For the text-containing cell, return its midpoint in [X, Y] coordinate format. 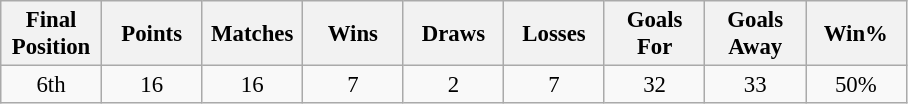
Losses [554, 34]
Matches [252, 34]
33 [756, 85]
Goals For [654, 34]
Goals Away [756, 34]
50% [856, 85]
Points [152, 34]
6th [52, 85]
Draws [454, 34]
Wins [354, 34]
Final Position [52, 34]
2 [454, 85]
Win% [856, 34]
32 [654, 85]
